Search for the cell housing the specified text and yield its (x, y) center coordinate. 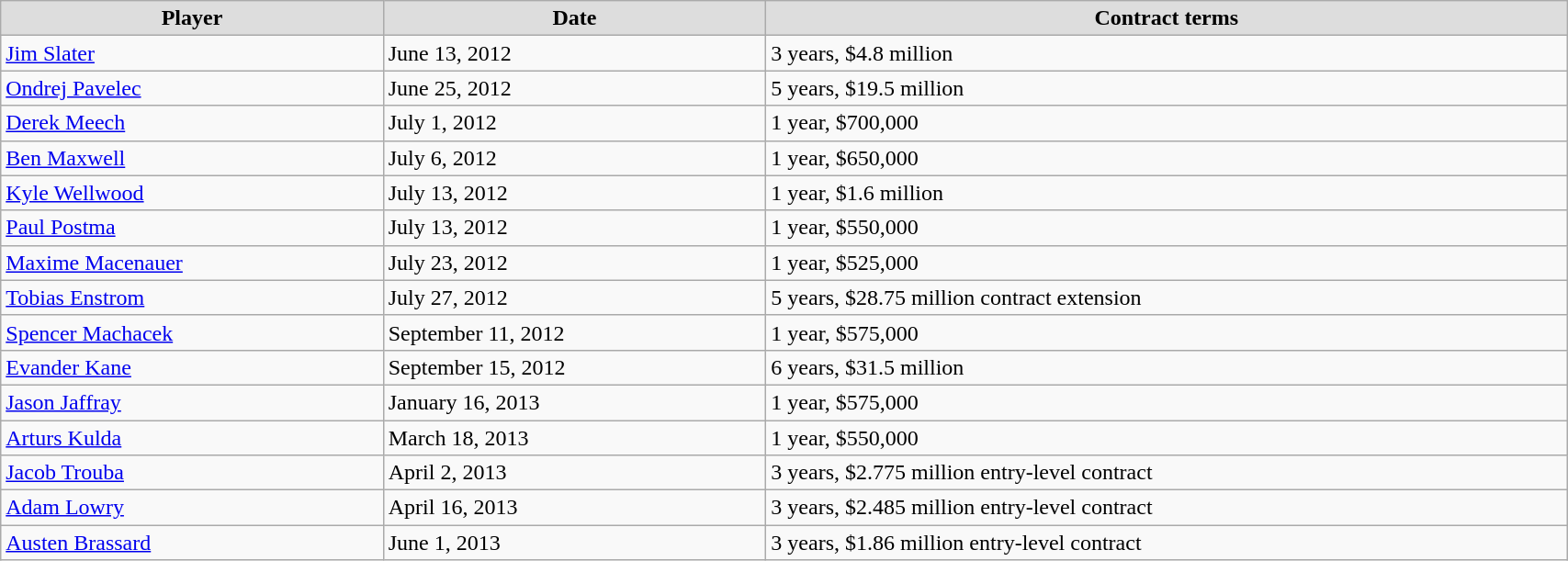
3 years, $2.485 million entry-level contract (1167, 508)
Adam Lowry (192, 508)
September 11, 2012 (575, 332)
July 6, 2012 (575, 158)
Evander Kane (192, 367)
1 year, $650,000 (1167, 158)
April 2, 2013 (575, 473)
5 years, $19.5 million (1167, 88)
July 27, 2012 (575, 297)
June 25, 2012 (575, 88)
Tobias Enstrom (192, 297)
Paul Postma (192, 228)
Ondrej Pavelec (192, 88)
Jason Jaffray (192, 402)
Player (192, 18)
Kyle Wellwood (192, 193)
April 16, 2013 (575, 508)
1 year, $700,000 (1167, 123)
June 13, 2012 (575, 53)
3 years, $1.86 million entry-level contract (1167, 543)
January 16, 2013 (575, 402)
Jacob Trouba (192, 473)
Date (575, 18)
6 years, $31.5 million (1167, 367)
Contract terms (1167, 18)
Derek Meech (192, 123)
September 15, 2012 (575, 367)
5 years, $28.75 million contract extension (1167, 297)
Austen Brassard (192, 543)
July 1, 2012 (575, 123)
Jim Slater (192, 53)
Ben Maxwell (192, 158)
Spencer Machacek (192, 332)
3 years, $2.775 million entry-level contract (1167, 473)
3 years, $4.8 million (1167, 53)
March 18, 2013 (575, 438)
Arturs Kulda (192, 438)
July 23, 2012 (575, 263)
1 year, $525,000 (1167, 263)
June 1, 2013 (575, 543)
1 year, $1.6 million (1167, 193)
Maxime Macenauer (192, 263)
